Pinpoint the cell where the given text exists, returning its [X, Y] midpoint coordinate. 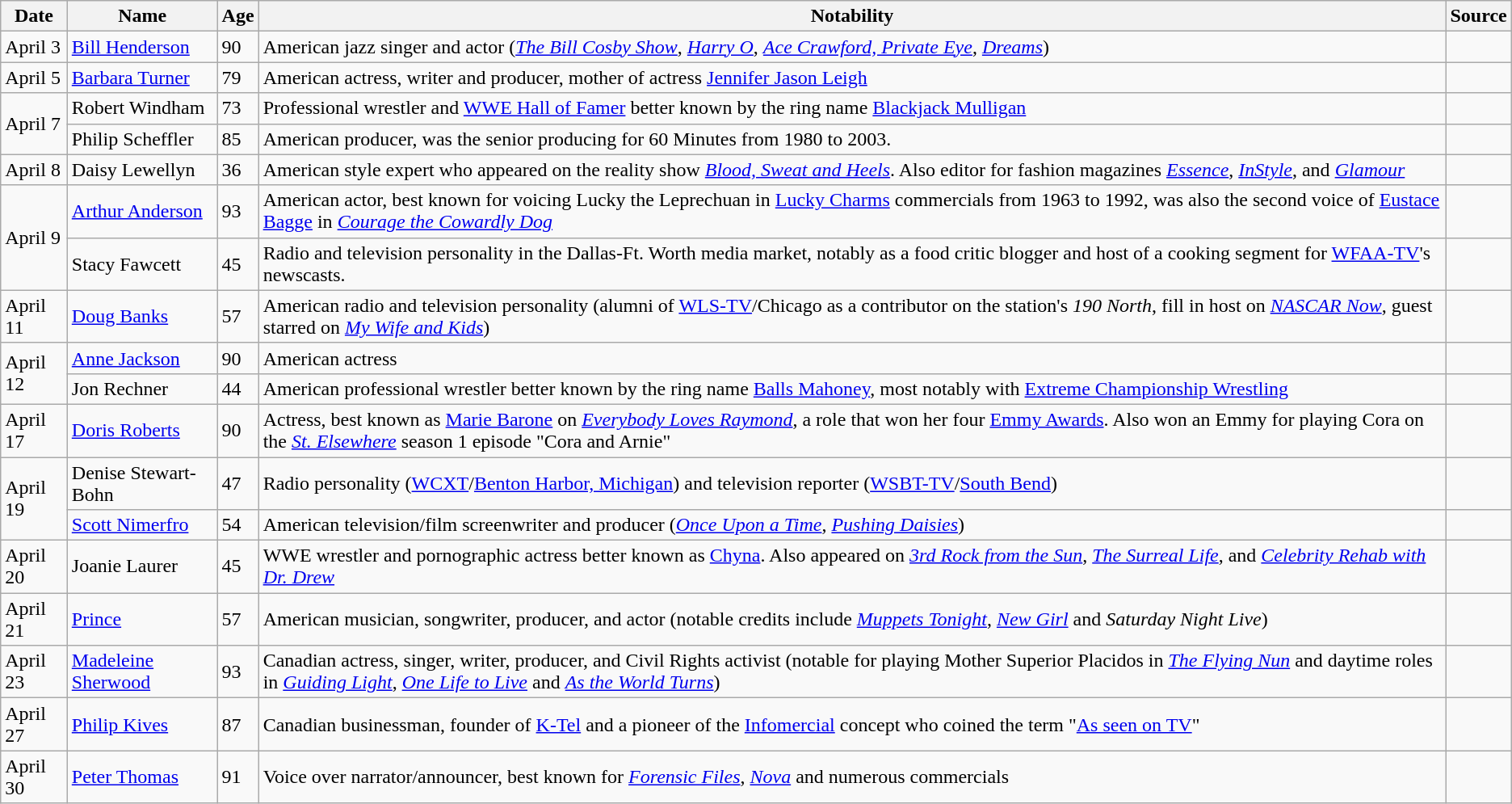
54 [237, 525]
American style expert who appeared on the reality show Blood, Sweat and Heels. Also editor for fashion magazines Essence, InStyle, and Glamour [852, 170]
Scott Nimerfro [142, 525]
Professional wrestler and WWE Hall of Famer better known by the ring name Blackjack Mulligan [852, 108]
April 5 [34, 78]
Doug Banks [142, 317]
Stacy Fawcett [142, 263]
91 [237, 777]
85 [237, 139]
April 9 [34, 238]
Canadian businessman, founder of K-Tel and a pioneer of the Infomercial concept who coined the term "As seen on TV" [852, 724]
April 12 [34, 373]
April 19 [34, 499]
Prince [142, 619]
American television/film screenwriter and producer (Once Upon a Time, Pushing Daisies) [852, 525]
April 8 [34, 170]
Robert Windham [142, 108]
American producer, was the senior producing for 60 Minutes from 1980 to 2003. [852, 139]
Jon Rechner [142, 389]
Peter Thomas [142, 777]
Voice over narrator/announcer, best known for Forensic Files, Nova and numerous commercials [852, 777]
36 [237, 170]
Barbara Turner [142, 78]
Name [142, 16]
Source [1478, 16]
Denise Stewart-Bohn [142, 483]
79 [237, 78]
April 21 [34, 619]
Daisy Lewellyn [142, 170]
Madeleine Sherwood [142, 672]
Doris Roberts [142, 430]
April 3 [34, 47]
American actress [852, 358]
April 17 [34, 430]
Notability [852, 16]
April 11 [34, 317]
Age [237, 16]
April 30 [34, 777]
American musician, songwriter, producer, and actor (notable credits include Muppets Tonight, New Girl and Saturday Night Live) [852, 619]
Arthur Anderson [142, 212]
47 [237, 483]
American actress, writer and producer, mother of actress Jennifer Jason Leigh [852, 78]
Date [34, 16]
Radio personality (WCXT/Benton Harbor, Michigan) and television reporter (WSBT-TV/South Bend) [852, 483]
Philip Kives [142, 724]
44 [237, 389]
Philip Scheffler [142, 139]
87 [237, 724]
Bill Henderson [142, 47]
April 27 [34, 724]
Anne Jackson [142, 358]
American jazz singer and actor (The Bill Cosby Show, Harry O, Ace Crawford, Private Eye, Dreams) [852, 47]
American professional wrestler better known by the ring name Balls Mahoney, most notably with Extreme Championship Wrestling [852, 389]
Joanie Laurer [142, 567]
73 [237, 108]
April 23 [34, 672]
April 7 [34, 124]
April 20 [34, 567]
